Search for the cell housing the specified text and yield its (X, Y) center coordinate. 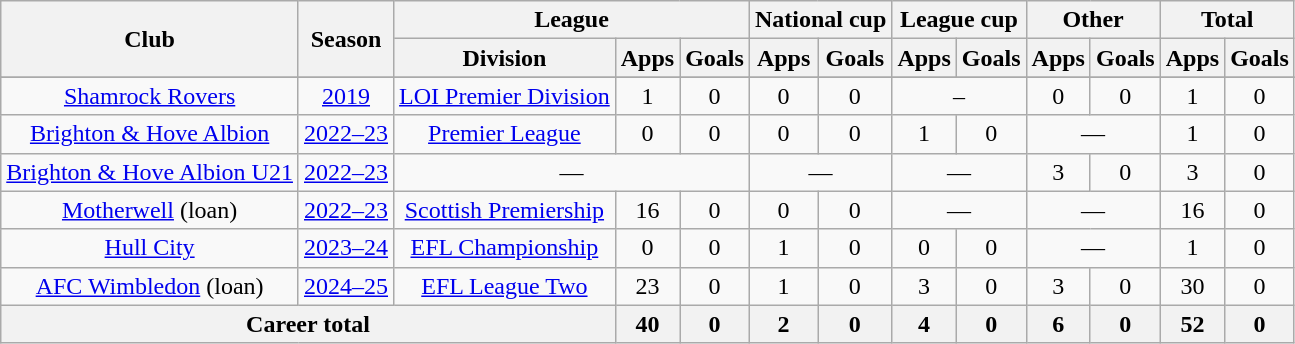
LOI Premier Division (505, 96)
Premier League (505, 134)
National cup (820, 20)
30 (1192, 286)
Division (505, 58)
EFL League Two (505, 286)
Motherwell (loan) (150, 210)
23 (647, 286)
2019 (346, 96)
Scottish Premiership (505, 210)
Season (346, 39)
– (959, 96)
52 (1192, 324)
40 (647, 324)
Total (1227, 20)
2023–24 (346, 248)
Brighton & Hove Albion U21 (150, 172)
EFL Championship (505, 248)
Brighton & Hove Albion (150, 134)
2024–25 (346, 286)
6 (1058, 324)
Other (1093, 20)
4 (924, 324)
AFC Wimbledon (loan) (150, 286)
League cup (959, 20)
Shamrock Rovers (150, 96)
League (572, 20)
2 (783, 324)
Club (150, 39)
Hull City (150, 248)
Career total (308, 324)
